Detect which cell encompasses the target text, then output its (x, y) center coordinate. 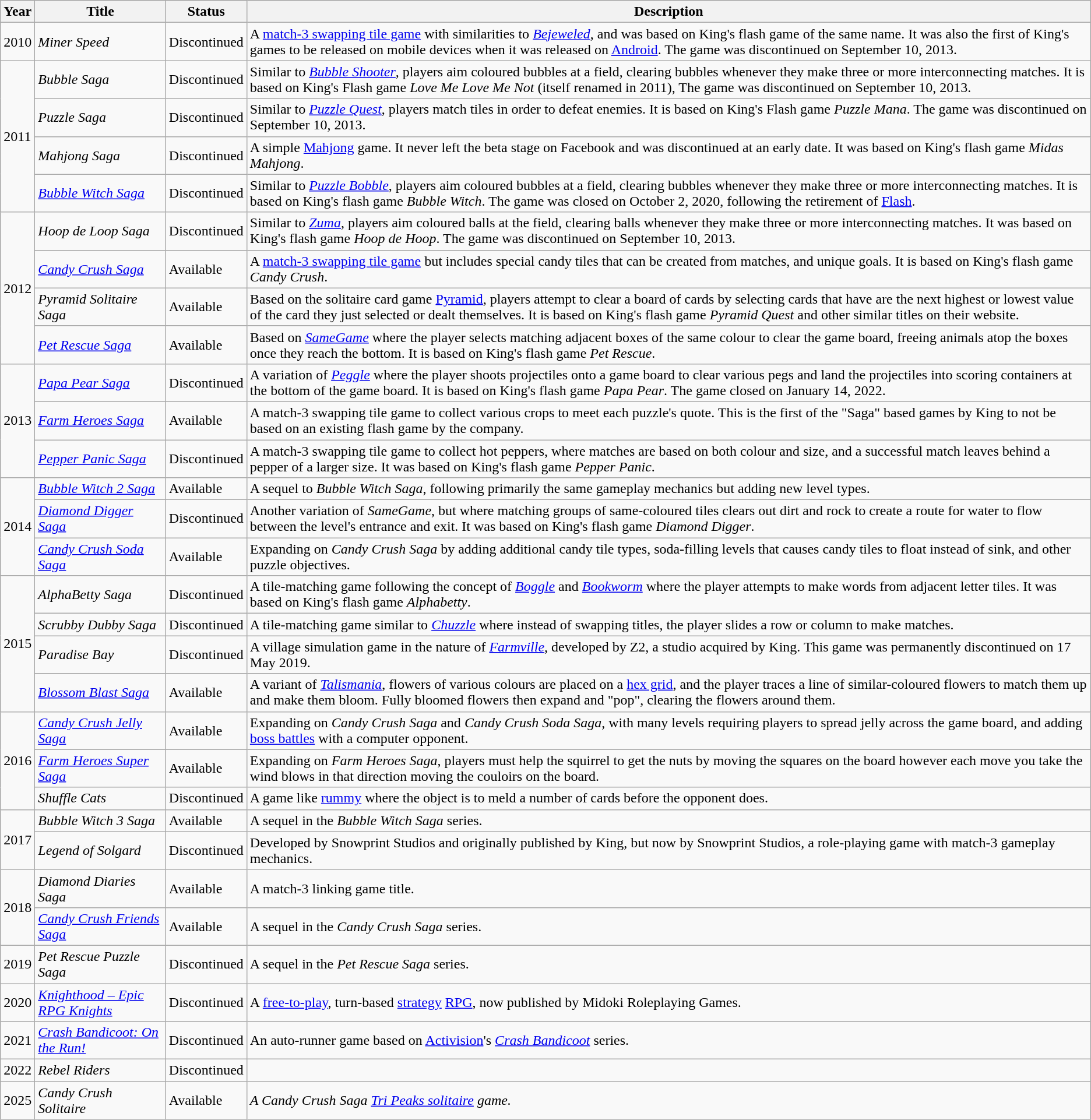
Candy Crush Jelly Saga (100, 731)
Farm Heroes Saga (100, 421)
Pet Rescue Saga (100, 345)
Candy Crush Saga (100, 269)
Farm Heroes Super Saga (100, 768)
A tile-matching game similar to Chuzzle where instead of swapping titles, the player slides a row or column to make matches. (668, 625)
A free-to-play, turn-based strategy RPG, now published by Midoki Roleplaying Games. (668, 1002)
A game like rummy where the object is to meld a number of cards before the opponent does. (668, 798)
2025 (17, 1100)
2017 (17, 839)
Hoop de Loop Saga (100, 231)
2011 (17, 136)
Bubble Witch 2 Saga (100, 489)
2013 (17, 421)
Year (17, 12)
Crash Bandicoot: On the Run! (100, 1041)
2012 (17, 288)
Miner Speed (100, 42)
Candy Crush Solitaire (100, 1100)
2018 (17, 907)
2020 (17, 1002)
Knighthood – Epic RPG Knights (100, 1002)
Pet Rescue Puzzle Saga (100, 964)
Blossom Blast Saga (100, 692)
Candy Crush Soda Saga (100, 557)
A match-3 linking game title. (668, 888)
Description (668, 12)
Shuffle Cats (100, 798)
2015 (17, 643)
Candy Crush Friends Saga (100, 927)
Bubble Witch 3 Saga (100, 820)
A Candy Crush Saga Tri Peaks solitaire game. (668, 1100)
Paradise Bay (100, 655)
2016 (17, 760)
Papa Pear Saga (100, 382)
Rebel Riders (100, 1070)
2021 (17, 1041)
Legend of Solgard (100, 851)
An auto-runner game based on Activision's Crash Bandicoot series. (668, 1041)
Pyramid Solitaire Saga (100, 307)
2010 (17, 42)
AlphaBetty Saga (100, 594)
2019 (17, 964)
Status (206, 12)
2014 (17, 527)
A sequel to Bubble Witch Saga, following primarily the same gameplay mechanics but adding new level types. (668, 489)
Diamond Diaries Saga (100, 888)
A sequel in the Bubble Witch Saga series. (668, 820)
Scrubby Dubby Saga (100, 625)
A sequel in the Pet Rescue Saga series. (668, 964)
2022 (17, 1070)
A sequel in the Candy Crush Saga series. (668, 927)
Title (100, 12)
Developed by Snowprint Studios and originally published by King, but now by Snowprint Studios, a role-playing game with match-3 gameplay mechanics. (668, 851)
Pepper Panic Saga (100, 458)
Puzzle Saga (100, 118)
Bubble Witch Saga (100, 193)
Mahjong Saga (100, 155)
Diamond Digger Saga (100, 519)
Bubble Saga (100, 79)
